Pinpoint the cell where the given text exists, returning its (X, Y) midpoint coordinate. 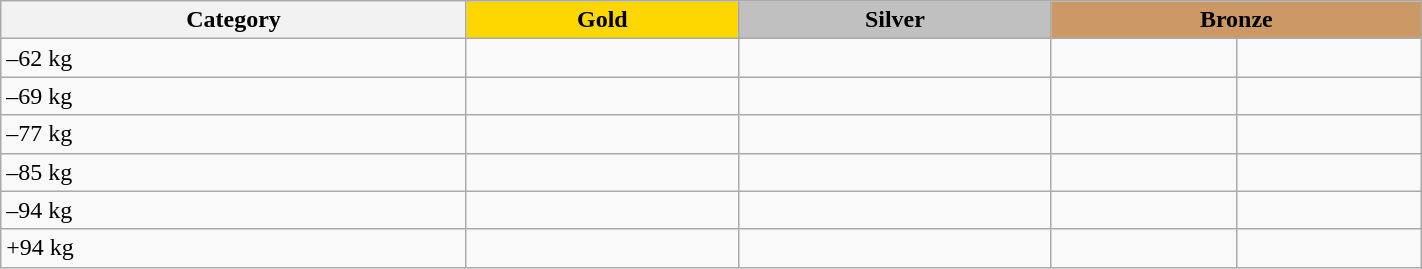
Silver (894, 20)
–69 kg (234, 96)
+94 kg (234, 248)
–85 kg (234, 172)
Gold (602, 20)
Category (234, 20)
–94 kg (234, 210)
–62 kg (234, 58)
–77 kg (234, 134)
Bronze (1236, 20)
